From the cell containing the given text, extract its center point as (X, Y) coordinate. 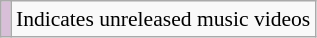
Indicates unreleased music videos (163, 19)
